Determine the [X, Y] coordinate at the center of the cell enclosing the given text.  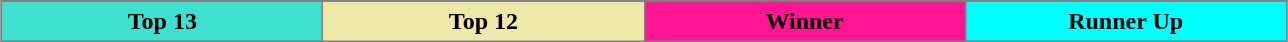
Winner [804, 21]
Runner Up [1126, 21]
Top 12 [484, 21]
Top 13 [162, 21]
